From the cell containing the given text, extract its center point as [x, y] coordinate. 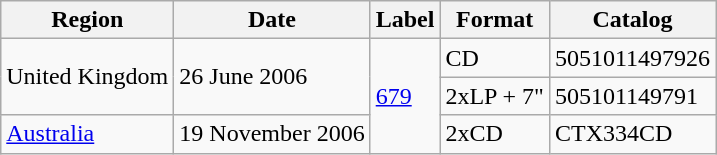
679 [405, 96]
2xLP + 7" [495, 96]
Date [272, 20]
5051011497926 [632, 58]
Format [495, 20]
Region [88, 20]
United Kingdom [88, 77]
505101149791 [632, 96]
Label [405, 20]
Australia [88, 134]
Catalog [632, 20]
19 November 2006 [272, 134]
CTX334CD [632, 134]
26 June 2006 [272, 77]
2xCD [495, 134]
CD [495, 58]
